Determine the [X, Y] coordinate at the center of the cell enclosing the given text.  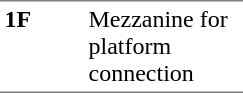
1F [42, 46]
Mezzanine for platform connection [164, 46]
